Identify which cell holds the provided text, then report its (x, y) central coordinate. 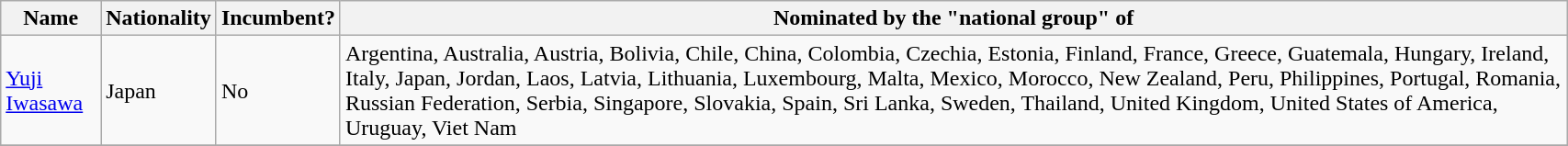
Yuji Iwasawa (51, 90)
Japan (159, 90)
No (277, 90)
Nominated by the "national group" of (953, 18)
Nationality (159, 18)
Incumbent? (277, 18)
Name (51, 18)
